Return the [X, Y] coordinate for the center point of the cell that contains the specified text.  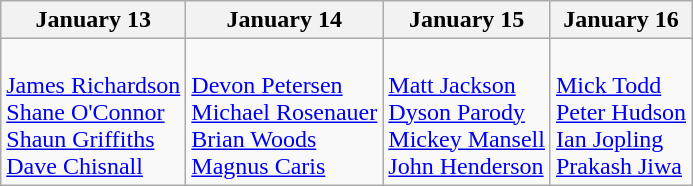
January 14 [284, 20]
January 16 [620, 20]
James Richardson Shane O'Connor Shaun Griffiths Dave Chisnall [94, 112]
Mick Todd Peter Hudson Ian Jopling Prakash Jiwa [620, 112]
Devon Petersen Michael Rosenauer Brian Woods Magnus Caris [284, 112]
January 15 [467, 20]
Matt Jackson Dyson Parody Mickey Mansell John Henderson [467, 112]
January 13 [94, 20]
